Extract the (x, y) coordinate from the center of the cell holding the provided text.  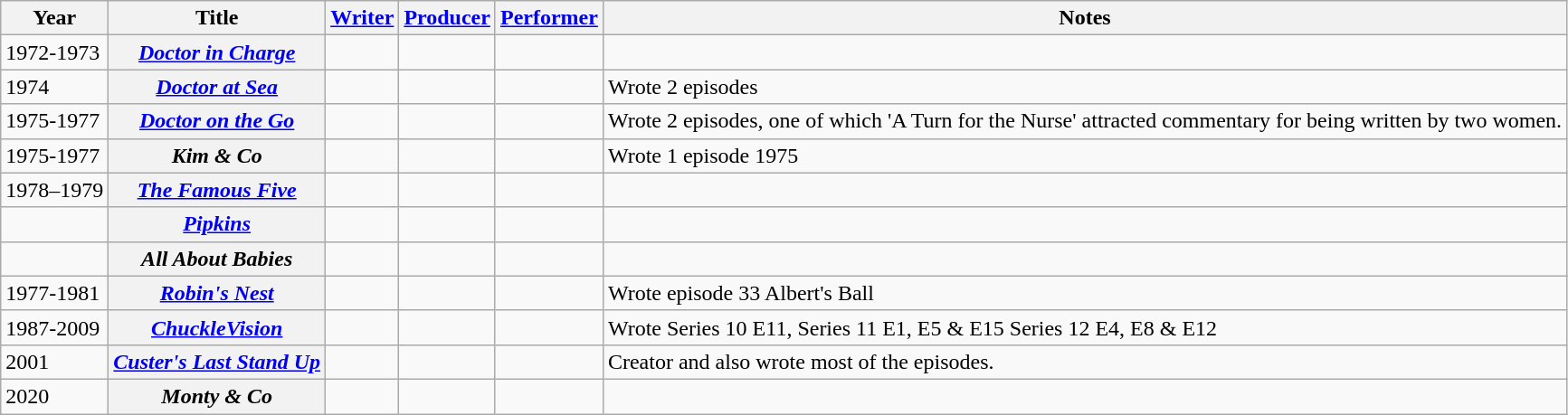
Doctor in Charge (217, 52)
Custer's Last Stand Up (217, 362)
Pipkins (217, 224)
1972-1973 (54, 52)
Doctor at Sea (217, 87)
Doctor on the Go (217, 121)
All About Babies (217, 259)
Wrote 2 episodes, one of which 'A Turn for the Nurse' attracted commentary for being written by two women. (1084, 121)
Writer (362, 18)
Robin's Nest (217, 293)
Year (54, 18)
Wrote 1 episode 1975 (1084, 156)
Monty & Co (217, 396)
Creator and also wrote most of the episodes. (1084, 362)
2001 (54, 362)
ChuckleVision (217, 327)
Wrote episode 33 Albert's Ball (1084, 293)
1978–1979 (54, 190)
1974 (54, 87)
Wrote Series 10 E11, Series 11 E1, E5 & E15 Series 12 E4, E8 & E12 (1084, 327)
Producer (447, 18)
1977-1981 (54, 293)
Kim & Co (217, 156)
1987-2009 (54, 327)
The Famous Five (217, 190)
2020 (54, 396)
Title (217, 18)
Performer (548, 18)
Wrote 2 episodes (1084, 87)
Notes (1084, 18)
